For the text-containing cell, return its midpoint in [X, Y] coordinate format. 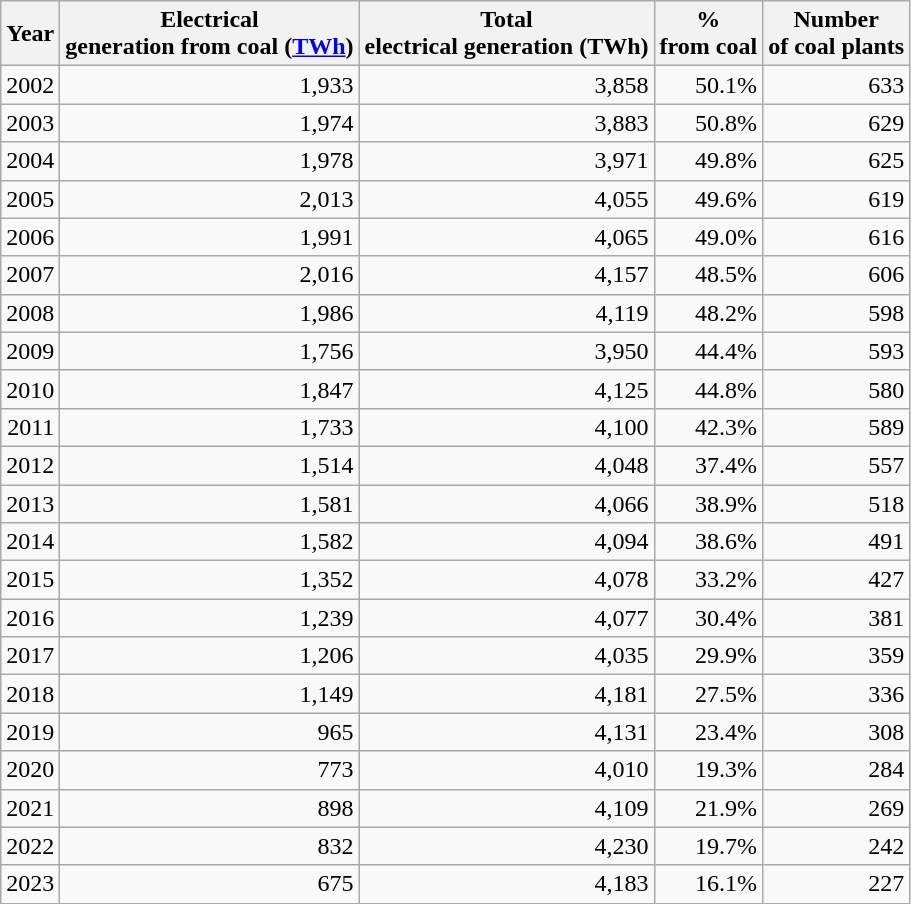
1,581 [210, 503]
2021 [30, 808]
44.8% [708, 389]
2020 [30, 770]
38.9% [708, 503]
2,013 [210, 199]
4,230 [506, 846]
898 [210, 808]
1,986 [210, 313]
1,847 [210, 389]
2013 [30, 503]
3,950 [506, 351]
2010 [30, 389]
Electricalgeneration from coal (TWh) [210, 34]
30.4% [708, 618]
19.3% [708, 770]
625 [836, 161]
4,157 [506, 275]
359 [836, 656]
2,016 [210, 275]
2014 [30, 542]
3,883 [506, 123]
2007 [30, 275]
49.8% [708, 161]
21.9% [708, 808]
1,239 [210, 618]
2017 [30, 656]
427 [836, 580]
49.0% [708, 237]
2022 [30, 846]
4,109 [506, 808]
4,100 [506, 427]
29.9% [708, 656]
2012 [30, 465]
27.5% [708, 694]
773 [210, 770]
33.2% [708, 580]
%from coal [708, 34]
4,066 [506, 503]
38.6% [708, 542]
1,756 [210, 351]
629 [836, 123]
675 [210, 884]
2011 [30, 427]
557 [836, 465]
2023 [30, 884]
1,206 [210, 656]
1,978 [210, 161]
2009 [30, 351]
49.6% [708, 199]
598 [836, 313]
633 [836, 85]
2019 [30, 732]
2003 [30, 123]
1,733 [210, 427]
19.7% [708, 846]
1,933 [210, 85]
2005 [30, 199]
4,048 [506, 465]
2015 [30, 580]
1,974 [210, 123]
44.4% [708, 351]
4,131 [506, 732]
Numberof coal plants [836, 34]
308 [836, 732]
832 [210, 846]
4,125 [506, 389]
1,149 [210, 694]
Year [30, 34]
23.4% [708, 732]
580 [836, 389]
4,055 [506, 199]
1,582 [210, 542]
269 [836, 808]
4,035 [506, 656]
37.4% [708, 465]
4,077 [506, 618]
616 [836, 237]
1,991 [210, 237]
48.5% [708, 275]
1,352 [210, 580]
2004 [30, 161]
606 [836, 275]
48.2% [708, 313]
2018 [30, 694]
4,119 [506, 313]
336 [836, 694]
4,065 [506, 237]
518 [836, 503]
589 [836, 427]
4,183 [506, 884]
2008 [30, 313]
593 [836, 351]
4,010 [506, 770]
2016 [30, 618]
1,514 [210, 465]
50.1% [708, 85]
4,078 [506, 580]
3,858 [506, 85]
491 [836, 542]
284 [836, 770]
2006 [30, 237]
16.1% [708, 884]
42.3% [708, 427]
4,181 [506, 694]
2002 [30, 85]
Totalelectrical generation (TWh) [506, 34]
50.8% [708, 123]
619 [836, 199]
242 [836, 846]
381 [836, 618]
3,971 [506, 161]
4,094 [506, 542]
965 [210, 732]
227 [836, 884]
